Find where the given text appears and provide that cell's center as [X, Y] coordinate. 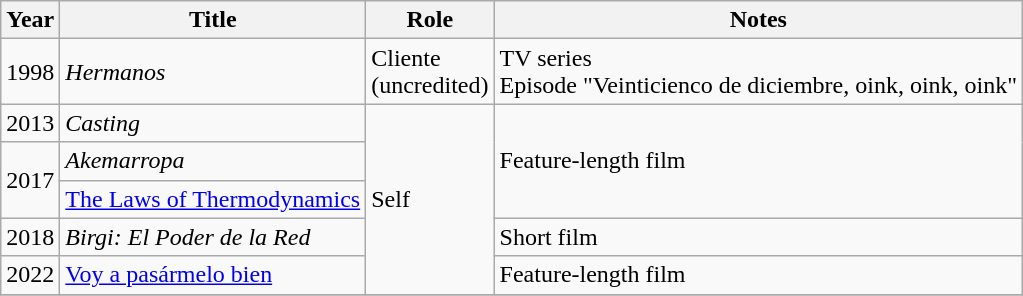
2022 [30, 275]
TV seriesEpisode "Veinticienco de diciembre, oink, oink, oink" [758, 72]
Notes [758, 20]
Akemarropa [213, 161]
Voy a pasármelo bien [213, 275]
2017 [30, 180]
Self [430, 199]
Casting [213, 123]
2018 [30, 237]
2013 [30, 123]
Title [213, 20]
Cliente(uncredited) [430, 72]
The Laws of Thermodynamics [213, 199]
1998 [30, 72]
Year [30, 20]
Hermanos [213, 72]
Birgi: El Poder de la Red [213, 237]
Role [430, 20]
Short film [758, 237]
